Return [x, y] of the center of cell containing provided text 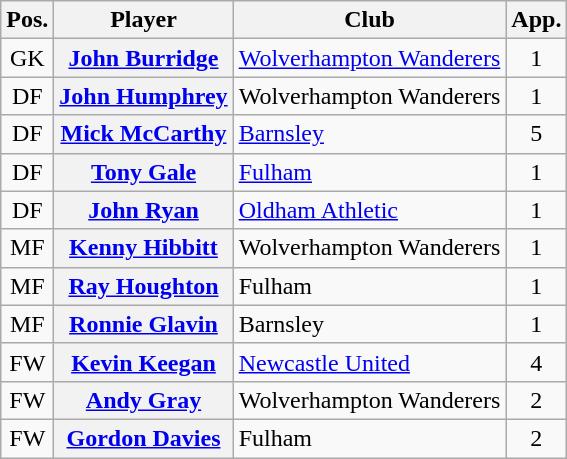
Kevin Keegan [144, 362]
5 [536, 134]
John Humphrey [144, 96]
Club [370, 20]
4 [536, 362]
App. [536, 20]
Kenny Hibbitt [144, 248]
Gordon Davies [144, 438]
Tony Gale [144, 172]
Andy Gray [144, 400]
Pos. [28, 20]
Newcastle United [370, 362]
GK [28, 58]
John Burridge [144, 58]
Ronnie Glavin [144, 324]
Player [144, 20]
Mick McCarthy [144, 134]
Ray Houghton [144, 286]
John Ryan [144, 210]
Oldham Athletic [370, 210]
